Capture the cell that displays the provided text and extract its (x, y) central coordinate. 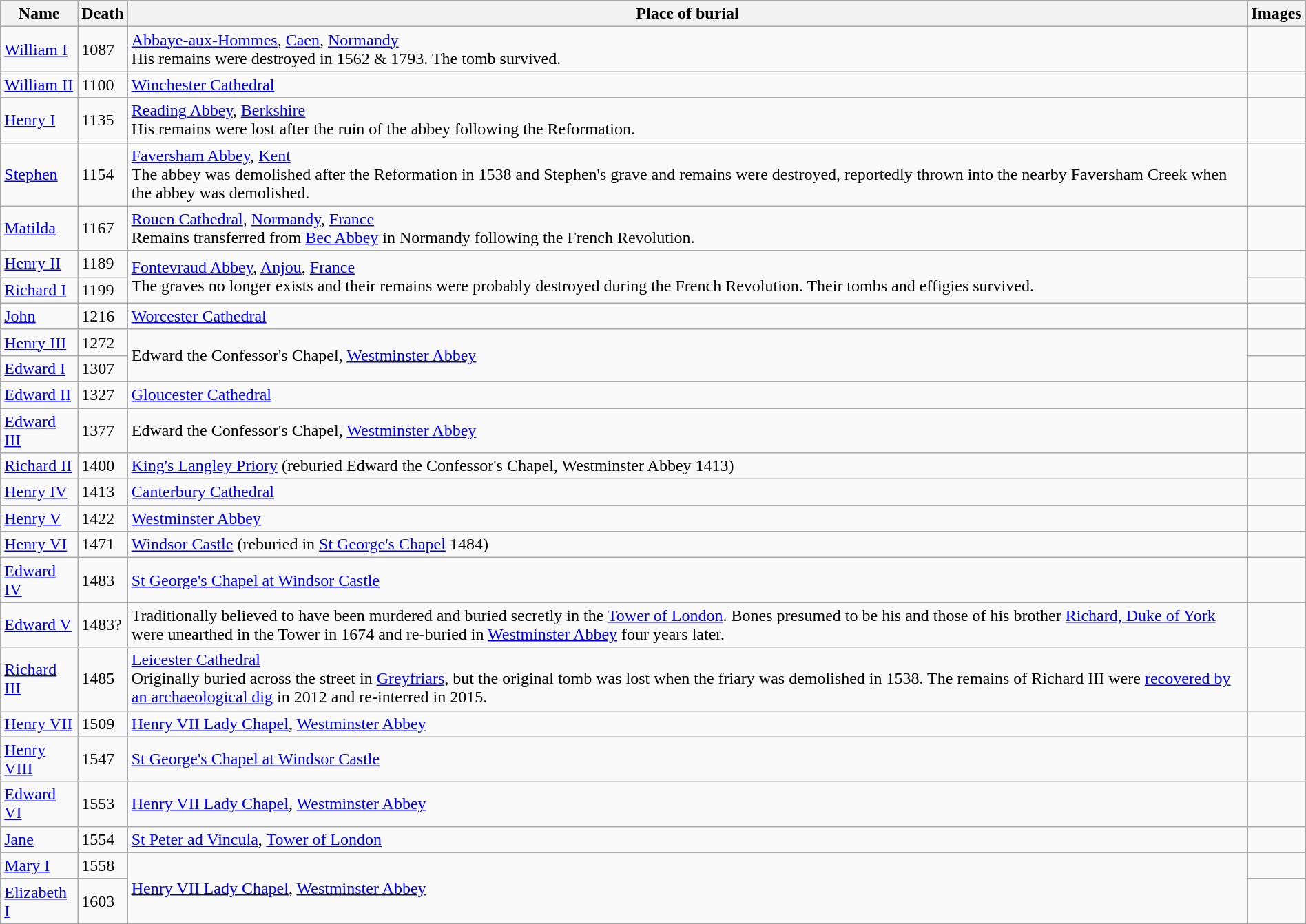
Name (39, 14)
Richard II (39, 466)
1272 (103, 342)
Gloucester Cathedral (687, 395)
Westminster Abbey (687, 518)
St Peter ad Vincula, Tower of London (687, 839)
Edward V (39, 625)
Worcester Cathedral (687, 316)
Images (1276, 14)
Place of burial (687, 14)
Winchester Cathedral (687, 85)
Henry II (39, 264)
1603 (103, 901)
Edward III (39, 430)
Henry V (39, 518)
1135 (103, 120)
Henry III (39, 342)
1307 (103, 368)
1554 (103, 839)
Richard III (39, 679)
Death (103, 14)
John (39, 316)
1471 (103, 545)
Canterbury Cathedral (687, 492)
1199 (103, 290)
Rouen Cathedral, Normandy, France Remains transferred from Bec Abbey in Normandy following the French Revolution. (687, 229)
1413 (103, 492)
Henry I (39, 120)
1553 (103, 804)
Elizabeth I (39, 901)
1087 (103, 50)
1377 (103, 430)
1167 (103, 229)
1547 (103, 759)
1400 (103, 466)
1327 (103, 395)
Henry VII (39, 724)
1485 (103, 679)
Edward II (39, 395)
Henry VIII (39, 759)
Reading Abbey, Berkshire His remains were lost after the ruin of the abbey following the Reformation. (687, 120)
Jane (39, 839)
1100 (103, 85)
Henry IV (39, 492)
1154 (103, 174)
1483? (103, 625)
Windsor Castle (reburied in St George's Chapel 1484) (687, 545)
King's Langley Priory (reburied Edward the Confessor's Chapel, Westminster Abbey 1413) (687, 466)
1558 (103, 865)
1216 (103, 316)
Edward IV (39, 580)
Edward I (39, 368)
Mary I (39, 865)
Henry VI (39, 545)
1509 (103, 724)
1422 (103, 518)
William I (39, 50)
1483 (103, 580)
Matilda (39, 229)
Abbaye-aux-Hommes, Caen, NormandyHis remains were destroyed in 1562 & 1793. The tomb survived. (687, 50)
1189 (103, 264)
Edward VI (39, 804)
Richard I (39, 290)
Stephen (39, 174)
William II (39, 85)
